Find where the given text appears and provide that cell's center as (x, y) coordinate. 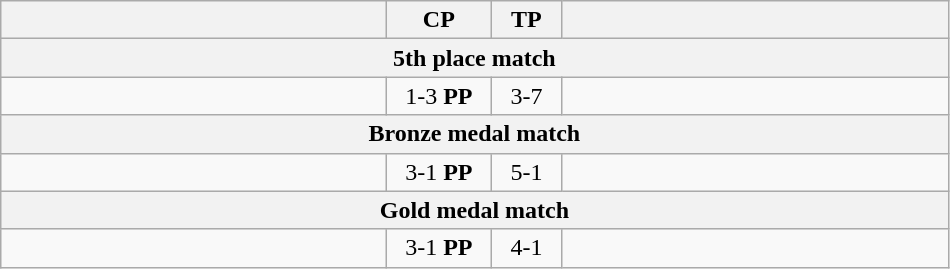
TP (526, 20)
5-1 (526, 172)
1-3 PP (439, 96)
Bronze medal match (474, 134)
5th place match (474, 58)
4-1 (526, 248)
Gold medal match (474, 210)
CP (439, 20)
3-7 (526, 96)
